Return the (x, y) coordinate for the center point of the cell that contains the specified text.  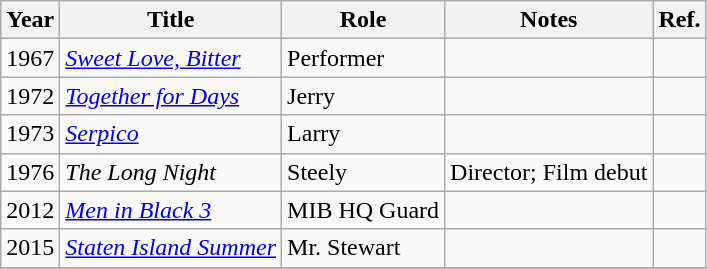
1972 (30, 96)
Together for Days (171, 96)
1976 (30, 172)
Title (171, 20)
Year (30, 20)
Director; Film debut (549, 172)
Mr. Stewart (364, 248)
1967 (30, 58)
2012 (30, 210)
2015 (30, 248)
Steely (364, 172)
Men in Black 3 (171, 210)
MIB HQ Guard (364, 210)
Sweet Love, Bitter (171, 58)
Performer (364, 58)
Larry (364, 134)
Jerry (364, 96)
1973 (30, 134)
Ref. (680, 20)
Notes (549, 20)
The Long Night (171, 172)
Serpico (171, 134)
Staten Island Summer (171, 248)
Role (364, 20)
